Return the [X, Y] coordinate for the center point of the cell that contains the specified text.  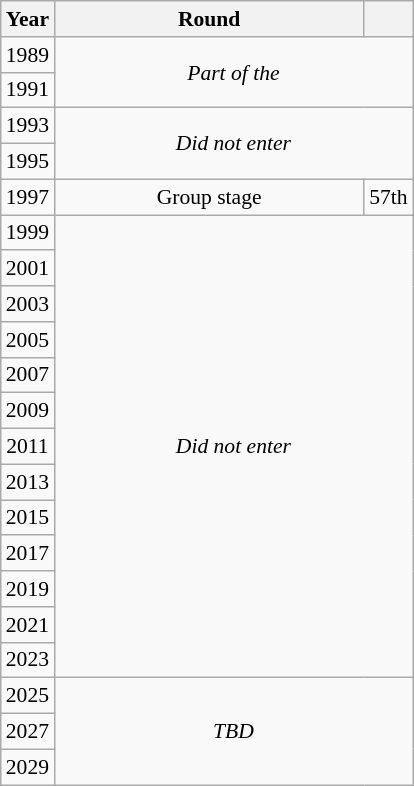
Group stage [209, 197]
2021 [28, 625]
2009 [28, 411]
2001 [28, 269]
2029 [28, 767]
2005 [28, 340]
1999 [28, 233]
1995 [28, 162]
2003 [28, 304]
57th [388, 197]
2019 [28, 589]
1993 [28, 126]
2007 [28, 375]
2027 [28, 732]
Round [209, 19]
2013 [28, 482]
2025 [28, 696]
Year [28, 19]
2011 [28, 447]
2015 [28, 518]
Part of the [234, 72]
2023 [28, 660]
1991 [28, 90]
TBD [234, 732]
1989 [28, 55]
1997 [28, 197]
2017 [28, 554]
